Return the (X, Y) coordinate for the center point of the cell that contains the specified text.  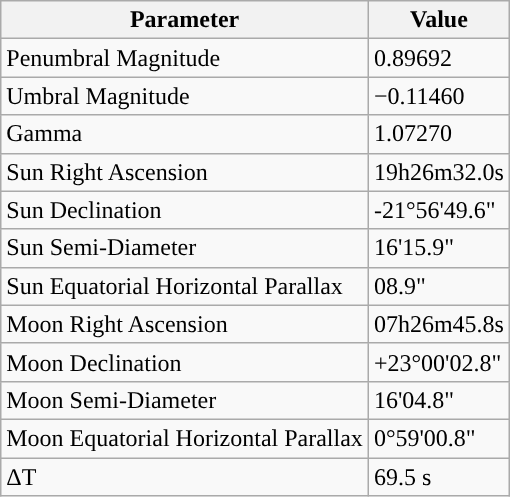
69.5 s (438, 477)
Moon Right Ascension (185, 324)
Moon Declination (185, 362)
Moon Semi-Diameter (185, 400)
08.9" (438, 286)
19h26m32.0s (438, 172)
-21°56'49.6" (438, 210)
07h26m45.8s (438, 324)
Gamma (185, 134)
−0.11460 (438, 96)
Moon Equatorial Horizontal Parallax (185, 438)
Sun Declination (185, 210)
16'04.8" (438, 400)
Parameter (185, 20)
Sun Right Ascension (185, 172)
Sun Semi-Diameter (185, 248)
+23°00'02.8" (438, 362)
Penumbral Magnitude (185, 58)
0°59'00.8" (438, 438)
Value (438, 20)
0.89692 (438, 58)
Umbral Magnitude (185, 96)
16'15.9" (438, 248)
1.07270 (438, 134)
Sun Equatorial Horizontal Parallax (185, 286)
ΔT (185, 477)
